From the cell containing the given text, extract its center point as (X, Y) coordinate. 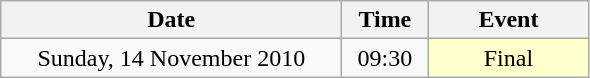
Sunday, 14 November 2010 (172, 58)
09:30 (385, 58)
Final (508, 58)
Event (508, 20)
Date (172, 20)
Time (385, 20)
